Locate the cell with the specified text and output its (x, y) center coordinate. 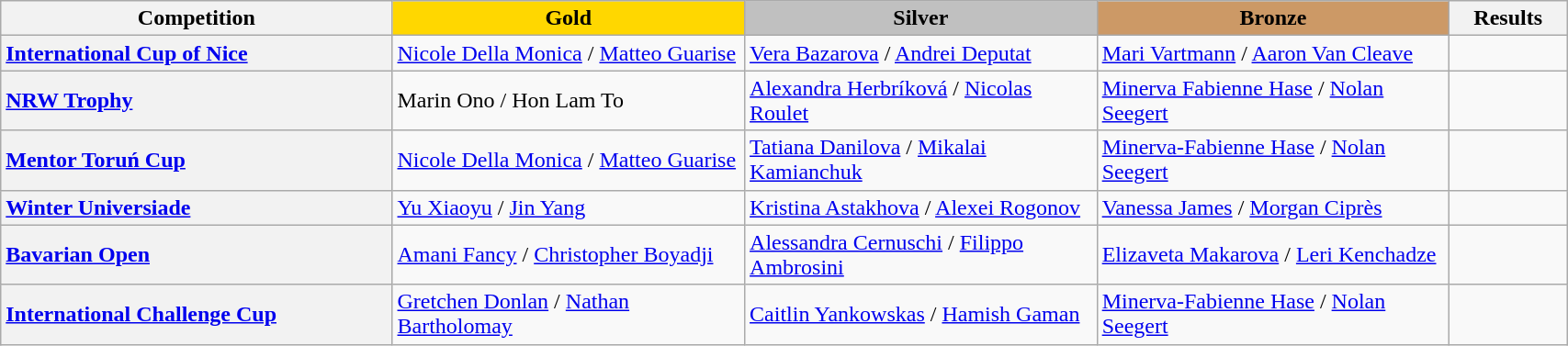
Vanessa James / Morgan Ciprès (1273, 207)
International Challenge Cup (197, 314)
Gretchen Donlan / Nathan Bartholomay (569, 314)
Alexandra Herbríková / Nicolas Roulet (921, 101)
Silver (921, 18)
Marin Ono / Hon Lam To (569, 101)
Bronze (1273, 18)
Vera Bazarova / Andrei Deputat (921, 53)
NRW Trophy (197, 101)
Amani Fancy / Christopher Boyadji (569, 255)
Winter Universiade (197, 207)
International Cup of Nice (197, 53)
Kristina Astakhova / Alexei Rogonov (921, 207)
Results (1508, 18)
Tatiana Danilova / Mikalai Kamianchuk (921, 160)
Competition (197, 18)
Alessandra Cernuschi / Filippo Ambrosini (921, 255)
Elizaveta Makarova / Leri Kenchadze (1273, 255)
Gold (569, 18)
Mari Vartmann / Aaron Van Cleave (1273, 53)
Mentor Toruń Cup (197, 160)
Caitlin Yankowskas / Hamish Gaman (921, 314)
Yu Xiaoyu / Jin Yang (569, 207)
Minerva Fabienne Hase / Nolan Seegert (1273, 101)
Bavarian Open (197, 255)
